Return the (X, Y) coordinate for the center point of the cell that contains the specified text.  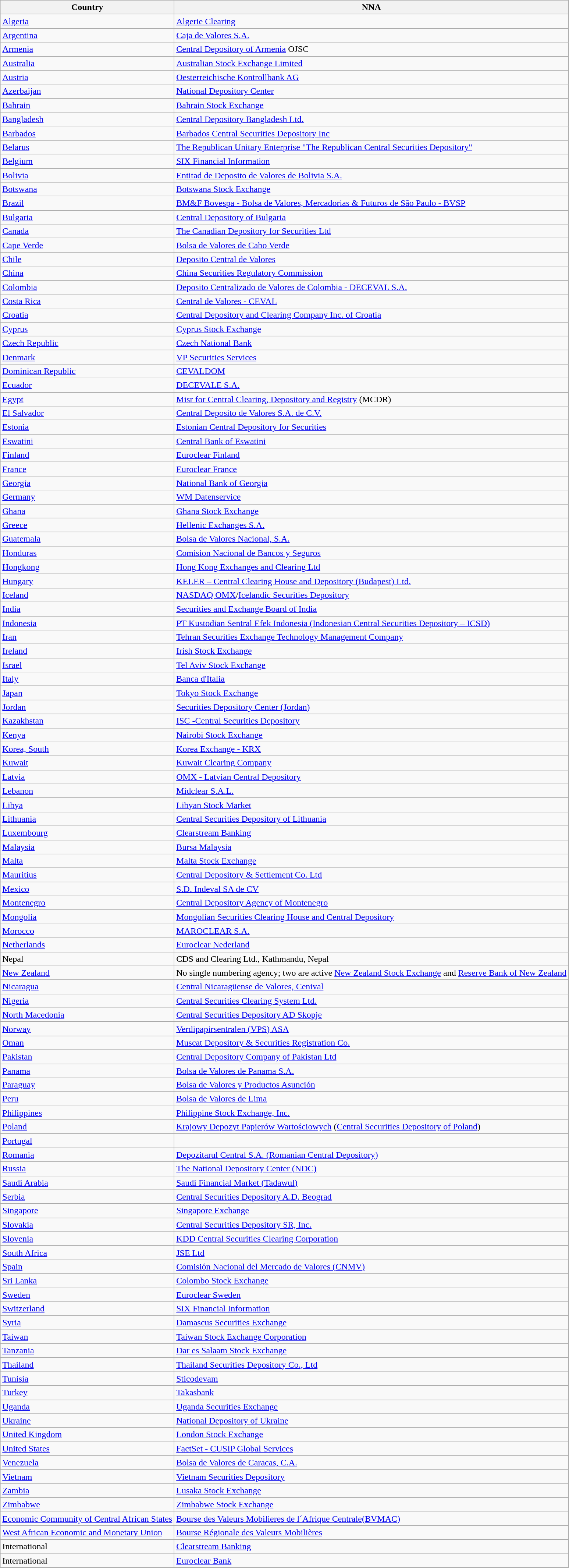
Pakistan (88, 1057)
Vietnam (88, 1476)
KDD Central Securities Clearing Corporation (371, 1239)
Botswana (88, 189)
Kenya (88, 735)
Central Securities Depository AD Skopje (371, 1015)
Central de Valores - CEVAL (371, 301)
Euroclear Nederland (371, 945)
Slovenia (88, 1239)
Central Securities Depository A.D. Beograd (371, 1197)
Central Depository Bangladesh Ltd. (371, 119)
Armenia (88, 49)
Bahrain (88, 105)
Malta (88, 861)
North Macedonia (88, 1015)
Lusaka Stock Exchange (371, 1490)
Slovakia (88, 1225)
ISC -Central Securities Depository (371, 721)
Caja de Valores S.A. (371, 35)
Peru (88, 1099)
MAROCLEAR S.A. (371, 931)
Czech Republic (88, 343)
United States (88, 1449)
El Salvador (88, 413)
Latvia (88, 777)
Philippines (88, 1113)
DECEVALE S.A. (371, 385)
Luxembourg (88, 833)
West African Economic and Monetary Union (88, 1533)
JSE Ltd (371, 1253)
Spain (88, 1267)
Nairobi Stock Exchange (371, 735)
Central Deposito de Valores S.A. de C.V. (371, 413)
CDS and Clearing Ltd., Kathmandu, Nepal (371, 959)
Syria (88, 1323)
Algerie Clearing (371, 21)
Poland (88, 1127)
Tanzania (88, 1351)
Colombia (88, 287)
Romania (88, 1155)
National Depository of Ukraine (371, 1421)
Venezuela (88, 1462)
Bolsa de Valores de Lima (371, 1099)
Irish Stock Exchange (371, 651)
London Stock Exchange (371, 1435)
Mauritius (88, 875)
Sticodevam (371, 1379)
Japan (88, 693)
NNA (371, 7)
Panama (88, 1071)
Eswatini (88, 441)
Takasbank (371, 1393)
Bolsa de Valores y Productos Asunción (371, 1085)
Ghana Stock Exchange (371, 511)
Italy (88, 679)
Ghana (88, 511)
Depozitarul Central S.A. (Romanian Central Depository) (371, 1155)
South Africa (88, 1253)
Verdipapirsentralen (VPS) ASA (371, 1029)
Estonia (88, 427)
National Depository Center (371, 91)
Vietnam Securities Depository (371, 1476)
Zambia (88, 1490)
Nicaragua (88, 987)
Croatia (88, 315)
Chile (88, 259)
No single numbering agency; two are active New Zealand Stock Exchange and Reserve Bank of New Zealand (371, 973)
Sri Lanka (88, 1281)
Barbados Central Securities Depository Inc (371, 133)
Tokyo Stock Exchange (371, 693)
Central Depository of Armenia OJSC (371, 49)
Lebanon (88, 791)
Bangladesh (88, 119)
Paraguay (88, 1085)
Botswana Stock Exchange (371, 189)
Germany (88, 497)
Cyprus Stock Exchange (371, 329)
Guatemala (88, 539)
Oman (88, 1043)
Deposito Centralizado de Valores de Colombia - DECEVAL S.A. (371, 287)
Economic Community of Central African States (88, 1519)
Algeria (88, 21)
S.D. Indeval SA de CV (371, 889)
Euroclear France (371, 469)
Israel (88, 665)
The National Depository Center (NDC) (371, 1169)
Austria (88, 77)
Bahrain Stock Exchange (371, 105)
Belarus (88, 147)
Euroclear Finland (371, 455)
Russia (88, 1169)
Tehran Securities Exchange Technology Management Company (371, 637)
Belgium (88, 161)
Bulgaria (88, 217)
Central Bank of Eswatini (371, 441)
Thailand (88, 1365)
Finland (88, 455)
Bolsa de Valores de Cabo Verde (371, 245)
Singapore Exchange (371, 1211)
Securities Depository Center (Jordan) (371, 707)
Comisión Nacional del Mercado de Valores (CNMV) (371, 1267)
CEVALDOM (371, 371)
Nepal (88, 959)
Thailand Securities Depository Co., Ltd (371, 1365)
Central Securities Depository of Lithuania (371, 819)
Bolivia (88, 175)
Mongolia (88, 917)
Colombo Stock Exchange (371, 1281)
Country (88, 7)
Switzerland (88, 1309)
National Bank of Georgia (371, 483)
Australia (88, 63)
Central Nicaragüense de Valores, Cenival (371, 987)
Lithuania (88, 819)
Mexico (88, 889)
Egypt (88, 399)
BM&F Bovespa - Bolsa de Valores, Mercadorias & Futuros de São Paulo - BVSP (371, 203)
Hongkong (88, 567)
Euroclear Sweden (371, 1294)
Canada (88, 231)
Iran (88, 637)
Korea, South (88, 749)
The Republican Unitary Enterprise "The Republican Central Securities Depository" (371, 147)
PT Kustodian Sentral Efek Indonesia (Indonesian Central Securities Depository – ICSD) (371, 623)
Bursa Malaysia (371, 847)
Hellenic Exchanges S.A. (371, 525)
Hong Kong Exchanges and Clearing Ltd (371, 567)
Greece (88, 525)
Ireland (88, 651)
WM Datenservice (371, 497)
Comision Nacional de Bancos y Seguros (371, 553)
New Zealand (88, 973)
Philippine Stock Exchange, Inc. (371, 1113)
Kazakhstan (88, 721)
Bolsa de Valores de Caracas, C.A. (371, 1462)
Zimbabwe Stock Exchange (371, 1504)
Netherlands (88, 945)
Serbia (88, 1197)
Jordan (88, 707)
The Canadian Depository for Securities Ltd (371, 231)
China Securities Regulatory Commission (371, 273)
Mongolian Securities Clearing House and Central Depository (371, 917)
Deposito Central de Valores (371, 259)
Honduras (88, 553)
Saudi Financial Market (Tadawul) (371, 1183)
Midclear S.A.L. (371, 791)
Barbados (88, 133)
Azerbaijan (88, 91)
Sweden (88, 1294)
Euroclear Bank (371, 1561)
Libyan Stock Market (371, 805)
Tunisia (88, 1379)
Misr for Central Clearing, Depository and Registry (MCDR) (371, 399)
Singapore (88, 1211)
Nigeria (88, 1001)
Saudi Arabia (88, 1183)
KELER – Central Clearing House and Depository (Budapest) Ltd. (371, 581)
Uganda Securities Exchange (371, 1407)
Central Depository and Clearing Company Inc. of Croatia (371, 315)
Norway (88, 1029)
Zimbabwe (88, 1504)
Brazil (88, 203)
Kuwait (88, 763)
Central Depository Company of Pakistan Ltd (371, 1057)
France (88, 469)
Damascus Securities Exchange (371, 1323)
Central Depository of Bulgaria (371, 217)
Libya (88, 805)
Georgia (88, 483)
Bourse des Valeurs Mobilieres de l´Afrique Centrale(BVMAC) (371, 1519)
Czech National Bank (371, 343)
Central Depository Agency of Montenegro (371, 903)
Portugal (88, 1141)
Taiwan (88, 1337)
China (88, 273)
Cape Verde (88, 245)
Central Depository & Settlement Co. Ltd (371, 875)
United Kingdom (88, 1435)
Ukraine (88, 1421)
Hungary (88, 581)
Morocco (88, 931)
Tel Aviv Stock Exchange (371, 665)
Argentina (88, 35)
Montenegro (88, 903)
Dominican Republic (88, 371)
Costa Rica (88, 301)
Iceland (88, 595)
FactSet - CUSIP Global Services (371, 1449)
Australian Stock Exchange Limited (371, 63)
Korea Exchange - KRX (371, 749)
Bolsa de Valores Nacional, S.A. (371, 539)
Ecuador (88, 385)
India (88, 609)
Bourse Régionale des Valeurs Mobilières (371, 1533)
Central Securities Depository SR, Inc. (371, 1225)
Entitad de Deposito de Valores de Bolivia S.A. (371, 175)
Uganda (88, 1407)
Estonian Central Depository for Securities (371, 427)
Malta Stock Exchange (371, 861)
Turkey (88, 1393)
Krajowy Depozyt Papierów Wartościowych (Central Securities Depository of Poland) (371, 1127)
Taiwan Stock Exchange Corporation (371, 1337)
Cyprus (88, 329)
Banca d'Italia (371, 679)
Muscat Depository & Securities Registration Co. (371, 1043)
OMX - Latvian Central Depository (371, 777)
Indonesia (88, 623)
Securities and Exchange Board of India (371, 609)
Denmark (88, 357)
Bolsa de Valores de Panama S.A. (371, 1071)
Oesterreichische Kontrollbank AG (371, 77)
Central Securities Clearing System Ltd. (371, 1001)
Dar es Salaam Stock Exchange (371, 1351)
Malaysia (88, 847)
NASDAQ OMX/Icelandic Securities Depository (371, 595)
Kuwait Clearing Company (371, 763)
VP Securities Services (371, 357)
